Provide the [X, Y] coordinate of the cell's center where the given text is located.  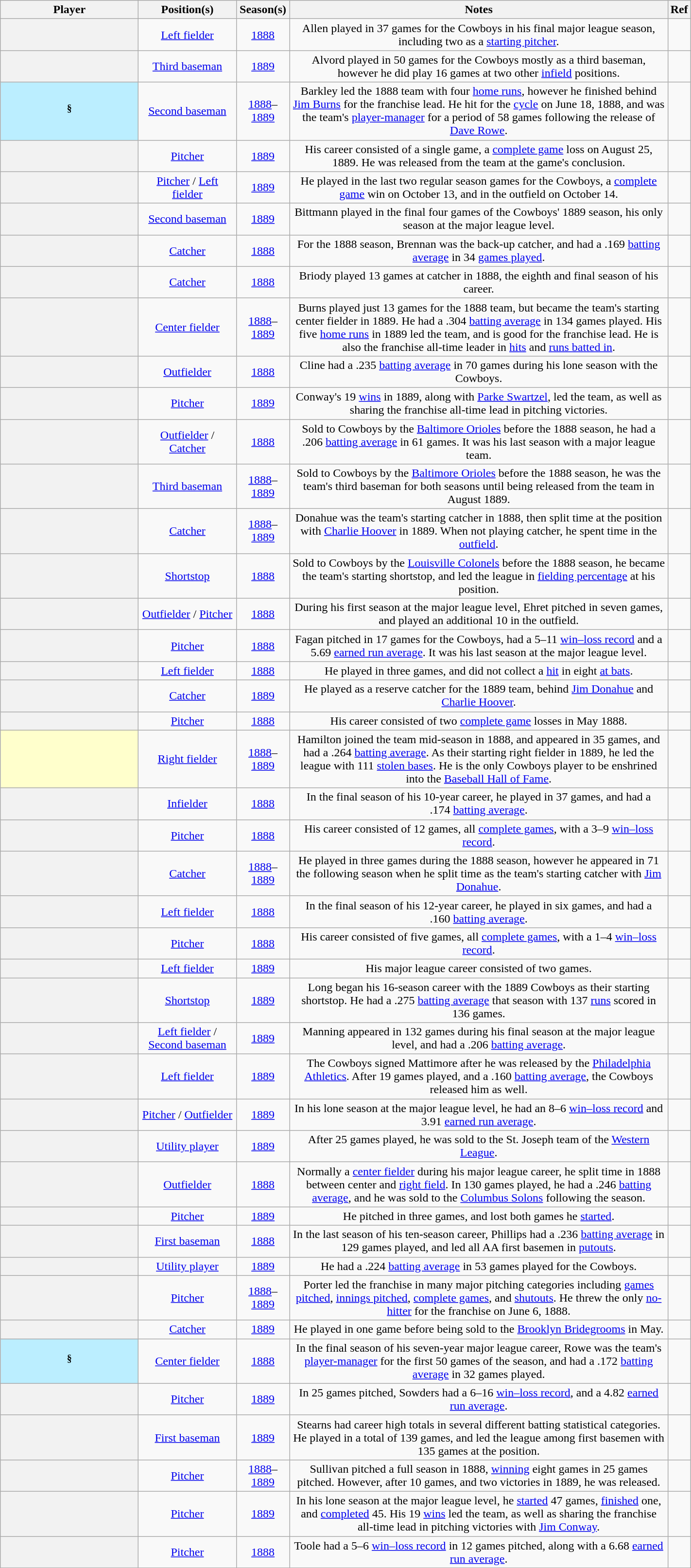
Infielder [188, 804]
In the final season of his 12-year career, he played in six games, and had a .160 batting average. [479, 912]
Notes [479, 10]
He pitched in three games, and lost both games he started. [479, 1216]
He had a .224 batting average in 53 games played for the Cowboys. [479, 1266]
In his lone season at the major league level, he had an 8–6 win–loss record and 3.91 earned run average. [479, 1115]
Cline had a .235 batting average in 70 games during his lone season with the Cowboys. [479, 371]
His career consisted of a single game, a complete game loss on August 25, 1889. He was released from the team at the game's conclusion. [479, 156]
Alvord played in 50 games for the Cowboys mostly as a third baseman, however he did play 16 games at two other infield positions. [479, 66]
Allen played in 37 games for the Cowboys in his final major league season, including two as a starting pitcher. [479, 35]
Sullivan pitched a full season in 1888, winning eight games in 25 games pitched. However, after 10 games, and two victories in 1889, he was released. [479, 1476]
During his first season at the major league level, Ehret pitched in seven games, and played an additional 10 in the outfield. [479, 614]
After 25 games played, he was sold to the St. Joseph team of the Western League. [479, 1146]
Manning appeared in 132 games during his final season at the major league level, and had a .206 batting average. [479, 1038]
Pitcher / Outfielder [188, 1115]
Briody played 13 games at catcher in 1888, the eighth and final season of his career. [479, 282]
Ref [679, 10]
His career consisted of two complete game losses in May 1888. [479, 721]
Bittmann played in the final four games of the Cowboys' 1889 season, his only season at the major league level. [479, 219]
He played in one game before being sold to the Brooklyn Bridegrooms in May. [479, 1329]
Left fielder / Second baseman [188, 1038]
His major league career consisted of two games. [479, 968]
Position(s) [188, 10]
Right fielder [188, 759]
Season(s) [263, 10]
In 25 games pitched, Sowders had a 6–16 win–loss record, and a 4.82 earned run average. [479, 1399]
Conway's 19 wins in 1889, along with Parke Swartzel, led the team, as well as sharing the franchise all-time lead in pitching victories. [479, 403]
He played in the last two regular season games for the Cowboys, a complete game win on October 13, and in the outfield on October 14. [479, 188]
His career consisted of 12 games, all complete games, with a 3–9 win–loss record. [479, 835]
His career consisted of five games, all complete games, with a 1–4 win–loss record. [479, 943]
He played in three games, and did not collect a hit in eight at bats. [479, 671]
Outfielder / Pitcher [188, 614]
Outfielder / Catcher [188, 441]
In the last season of his ten-season career, Phillips had a .236 batting average in 129 games played, and led all AA first basemen in putouts. [479, 1241]
Toole had a 5–6 win–loss record in 12 games pitched, along with a 6.68 earned run average. [479, 1551]
In the final season of his 10-year career, he played in 37 games, and had a .174 batting average. [479, 804]
He played as a reserve catcher for the 1889 team, behind Jim Donahue and Charlie Hoover. [479, 696]
Player [69, 10]
Pitcher / Left fielder [188, 188]
For the 1888 season, Brennan was the back-up catcher, and had a .169 batting average in 34 games played. [479, 251]
